Identify which cell holds the provided text, then report its [X, Y] central coordinate. 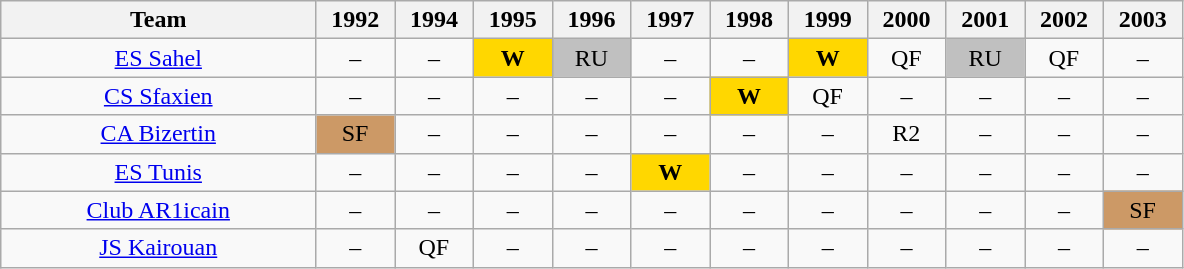
ES Sahel [158, 58]
2000 [906, 20]
Team [158, 20]
1999 [828, 20]
2002 [1064, 20]
1994 [434, 20]
JS Kairouan [158, 248]
Club AR1icain [158, 210]
1997 [670, 20]
2003 [1142, 20]
CS Sfaxien [158, 96]
1992 [356, 20]
CA Bizertin [158, 134]
1998 [750, 20]
R2 [906, 134]
1995 [512, 20]
1996 [592, 20]
ES Tunis [158, 172]
2001 [986, 20]
